From the cell containing the given text, extract its center point as (X, Y) coordinate. 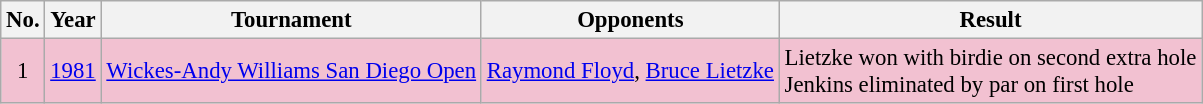
Raymond Floyd, Bruce Lietzke (630, 72)
Tournament (291, 20)
No. (23, 20)
Year (73, 20)
1 (23, 72)
Wickes-Andy Williams San Diego Open (291, 72)
Opponents (630, 20)
1981 (73, 72)
Lietzke won with birdie on second extra holeJenkins eliminated by par on first hole (990, 72)
Result (990, 20)
